For the text-containing cell, return its midpoint in (X, Y) coordinate format. 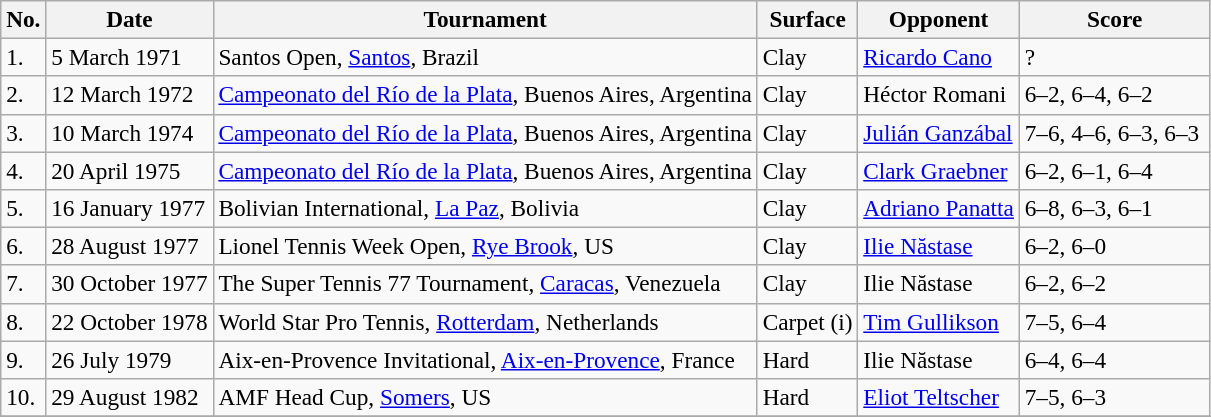
10 March 1974 (130, 133)
28 August 1977 (130, 246)
Julián Ganzábal (938, 133)
Clark Graebner (938, 170)
The Super Tennis 77 Tournament, Caracas, Venezuela (485, 284)
6. (24, 246)
Aix-en-Provence Invitational, Aix-en-Provence, France (485, 359)
6–2, 6–2 (1114, 284)
2. (24, 95)
Eliot Teltscher (938, 397)
6–2, 6–4, 6–2 (1114, 95)
7–5, 6–3 (1114, 397)
16 January 1977 (130, 208)
6–8, 6–3, 6–1 (1114, 208)
5. (24, 208)
? (1114, 57)
No. (24, 19)
Score (1114, 19)
Tim Gullikson (938, 322)
Opponent (938, 19)
30 October 1977 (130, 284)
20 April 1975 (130, 170)
AMF Head Cup, Somers, US (485, 397)
Date (130, 19)
Héctor Romani (938, 95)
World Star Pro Tennis, Rotterdam, Netherlands (485, 322)
Lionel Tennis Week Open, Rye Brook, US (485, 246)
10. (24, 397)
8. (24, 322)
7–5, 6–4 (1114, 322)
7–6, 4–6, 6–3, 6–3 (1114, 133)
1. (24, 57)
29 August 1982 (130, 397)
3. (24, 133)
Tournament (485, 19)
Carpet (i) (808, 322)
6–4, 6–4 (1114, 359)
Adriano Panatta (938, 208)
7. (24, 284)
22 October 1978 (130, 322)
Ricardo Cano (938, 57)
5 March 1971 (130, 57)
Santos Open, Santos, Brazil (485, 57)
Surface (808, 19)
12 March 1972 (130, 95)
26 July 1979 (130, 359)
6–2, 6–1, 6–4 (1114, 170)
Bolivian International, La Paz, Bolivia (485, 208)
9. (24, 359)
6–2, 6–0 (1114, 246)
4. (24, 170)
